Extract the (X, Y) coordinate from the center of the cell holding the provided text.  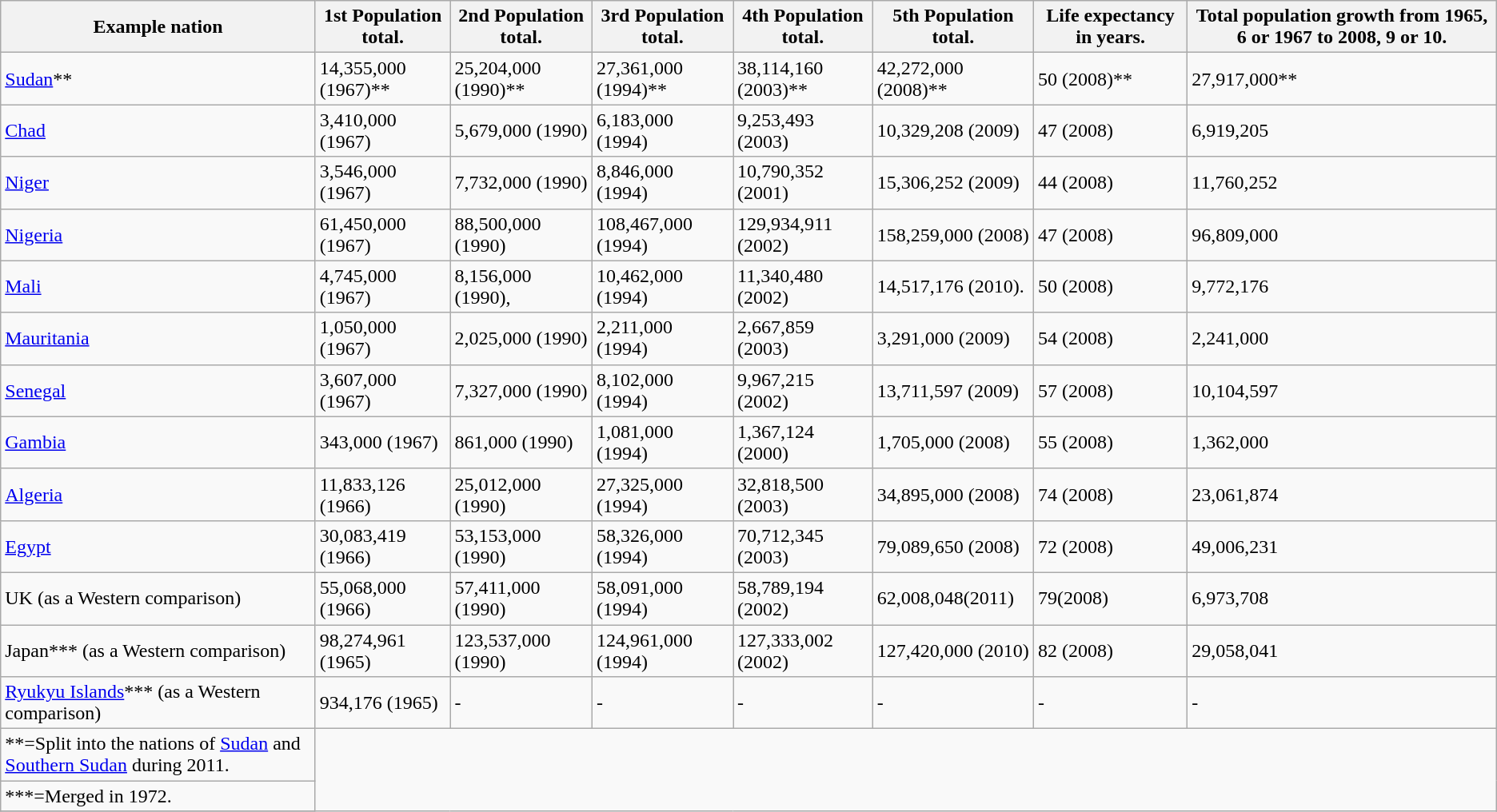
2nd Population total. (521, 27)
2,667,859 (2003) (803, 339)
Egypt (158, 547)
6,183,000 (1994) (662, 131)
108,467,000 (1994) (662, 235)
11,833,126 (1966) (382, 494)
54 (2008) (1110, 339)
Total population growth from 1965, 6 or 1967 to 2008, 9 or 10. (1342, 27)
Japan*** (as a Western comparison) (158, 651)
343,000 (1967) (382, 443)
10,462,000 (1994) (662, 286)
1st Population total. (382, 27)
9,253,493 (2003) (803, 131)
8,156,000 (1990), (521, 286)
7,327,000 (1990) (521, 390)
72 (2008) (1110, 547)
49,006,231 (1342, 547)
Mauritania (158, 339)
50 (2008) (1110, 286)
3,291,000 (2009) (953, 339)
2,025,000 (1990) (521, 339)
70,712,345 (2003) (803, 547)
9,772,176 (1342, 286)
7,732,000 (1990) (521, 182)
27,361,000 (1994)** (662, 78)
8,846,000 (1994) (662, 182)
3,546,000 (1967) (382, 182)
25,204,000 (1990)** (521, 78)
123,537,000 (1990) (521, 651)
1,362,000 (1342, 443)
98,274,961 (1965) (382, 651)
50 (2008)** (1110, 78)
27,325,000 (1994) (662, 494)
11,340,480 (2002) (803, 286)
8,102,000 (1994) (662, 390)
57,411,000 (1990) (521, 598)
38,114,160 (2003)** (803, 78)
58,789,194 (2002) (803, 598)
Ryukyu Islands*** (as a Western comparison) (158, 703)
Mali (158, 286)
15,306,252 (2009) (953, 182)
32,818,500 (2003) (803, 494)
55,068,000 (1966) (382, 598)
Sudan** (158, 78)
6,919,205 (1342, 131)
4,745,000 (1967) (382, 286)
**=Split into the nations of Sudan and Southern Sudan during 2011. (158, 754)
29,058,041 (1342, 651)
Chad (158, 131)
74 (2008) (1110, 494)
1,705,000 (2008) (953, 443)
158,259,000 (2008) (953, 235)
127,333,002 (2002) (803, 651)
3,607,000 (1967) (382, 390)
10,329,208 (2009) (953, 131)
82 (2008) (1110, 651)
10,104,597 (1342, 390)
11,760,252 (1342, 182)
42,272,000 (2008)** (953, 78)
Example nation (158, 27)
79(2008) (1110, 598)
9,967,215 (2002) (803, 390)
10,790,352 (2001) (803, 182)
Gambia (158, 443)
1,081,000 (1994) (662, 443)
55 (2008) (1110, 443)
Algeria (158, 494)
***=Merged in 1972. (158, 796)
53,153,000 (1990) (521, 547)
34,895,000 (2008) (953, 494)
934,176 (1965) (382, 703)
6,973,708 (1342, 598)
Life expectancy in years. (1110, 27)
58,091,000 (1994) (662, 598)
129,934,911 (2002) (803, 235)
UK (as a Western comparison) (158, 598)
27,917,000** (1342, 78)
4th Population total. (803, 27)
44 (2008) (1110, 182)
2,211,000 (1994) (662, 339)
127,420,000 (2010) (953, 651)
88,500,000 (1990) (521, 235)
96,809,000 (1342, 235)
13,711,597 (2009) (953, 390)
25,012,000 (1990) (521, 494)
5th Population total. (953, 27)
62,008,048(2011) (953, 598)
61,450,000 (1967) (382, 235)
1,367,124 (2000) (803, 443)
58,326,000 (1994) (662, 547)
Nigeria (158, 235)
Niger (158, 182)
Senegal (158, 390)
861,000 (1990) (521, 443)
124,961,000 (1994) (662, 651)
14,517,176 (2010). (953, 286)
3rd Population total. (662, 27)
3,410,000 (1967) (382, 131)
30,083,419 (1966) (382, 547)
1,050,000 (1967) (382, 339)
79,089,650 (2008) (953, 547)
2,241,000 (1342, 339)
57 (2008) (1110, 390)
23,061,874 (1342, 494)
5,679,000 (1990) (521, 131)
14,355,000 (1967)** (382, 78)
